Find where the given text appears and provide that cell's center as (x, y) coordinate. 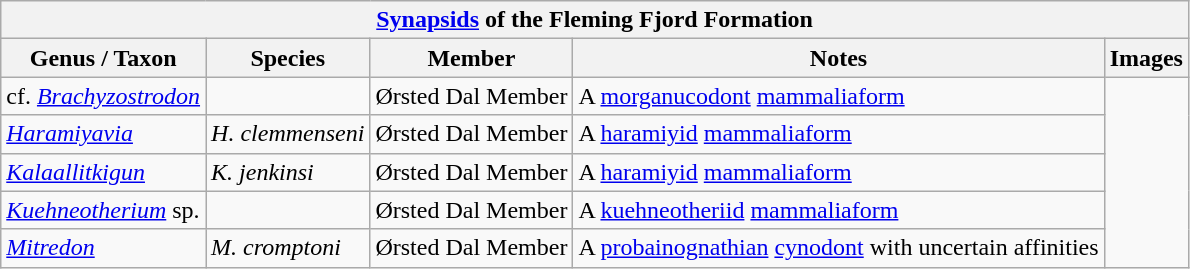
Genus / Taxon (104, 58)
A morganucodont mammaliaform (838, 96)
Notes (838, 58)
M. cromptoni (288, 248)
K. jenkinsi (288, 172)
Kalaallitkigun (104, 172)
Kuehneotherium sp. (104, 210)
A kuehneotheriid mammaliaform (838, 210)
Species (288, 58)
Images (1146, 58)
A probainognathian cynodont with uncertain affinities (838, 248)
cf. Brachyzostrodon (104, 96)
Mitredon (104, 248)
Haramiyavia (104, 134)
Member (472, 58)
H. clemmenseni (288, 134)
Synapsids of the Fleming Fjord Formation (595, 20)
